Search for the cell housing the specified text and yield its [X, Y] center coordinate. 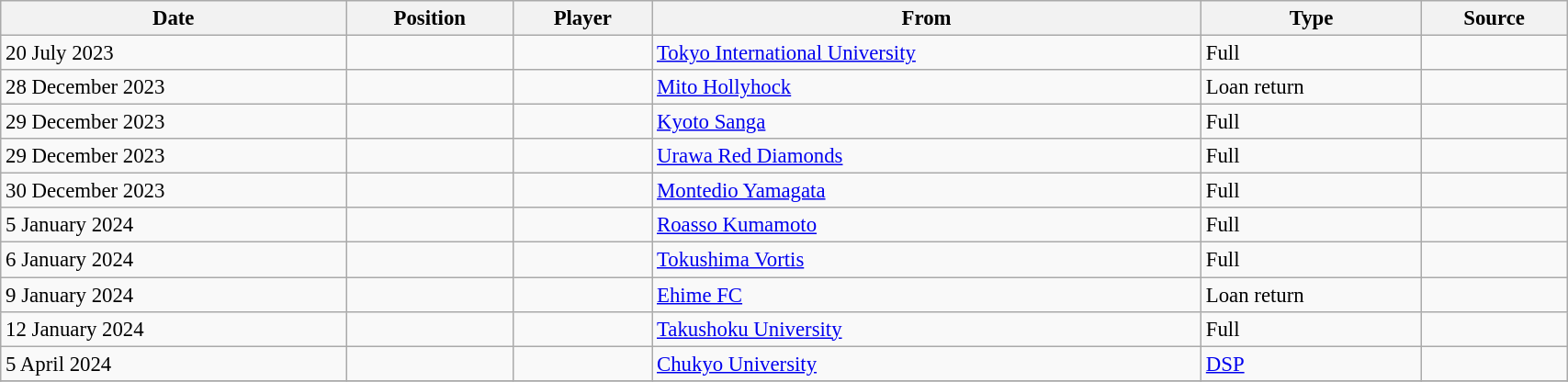
12 January 2024 [174, 329]
9 January 2024 [174, 295]
DSP [1312, 364]
Urawa Red Diamonds [927, 156]
30 December 2023 [174, 191]
Takushoku University [927, 329]
Date [174, 18]
6 January 2024 [174, 260]
Montedio Yamagata [927, 191]
Source [1495, 18]
Tokushima Vortis [927, 260]
Mito Hollyhock [927, 87]
5 January 2024 [174, 225]
Kyoto Sanga [927, 122]
Chukyo University [927, 364]
From [927, 18]
28 December 2023 [174, 87]
Roasso Kumamoto [927, 225]
20 July 2023 [174, 53]
5 April 2024 [174, 364]
Position [430, 18]
Player [582, 18]
Type [1312, 18]
Ehime FC [927, 295]
Tokyo International University [927, 53]
